Extract the (X, Y) coordinate from the center of the cell holding the provided text.  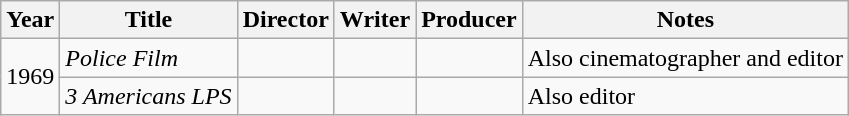
Year (30, 20)
Police Film (148, 58)
Producer (470, 20)
Notes (685, 20)
3 Americans LPS (148, 96)
Writer (374, 20)
Title (148, 20)
Also cinematographer and editor (685, 58)
Director (286, 20)
Also editor (685, 96)
1969 (30, 77)
